Return (X, Y) of the center of cell containing provided text 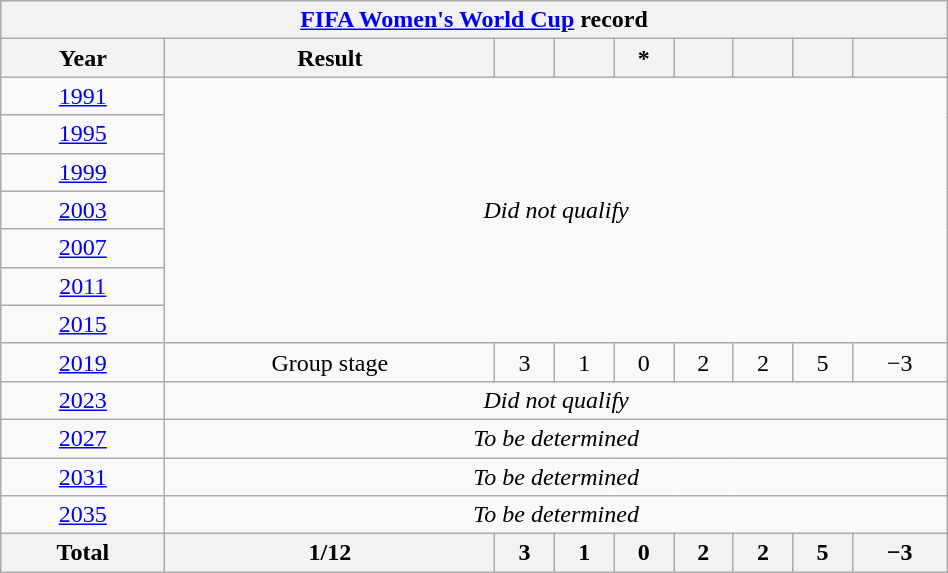
2023 (83, 400)
1991 (83, 96)
2003 (83, 210)
2011 (83, 286)
1995 (83, 134)
1999 (83, 172)
Total (83, 553)
2031 (83, 477)
Year (83, 58)
2035 (83, 515)
2007 (83, 248)
FIFA Women's World Cup record (474, 20)
Result (330, 58)
2015 (83, 324)
* (644, 58)
1/12 (330, 553)
2027 (83, 438)
Group stage (330, 362)
2019 (83, 362)
